Determine the (x, y) coordinate at the center of the cell enclosing the given text.  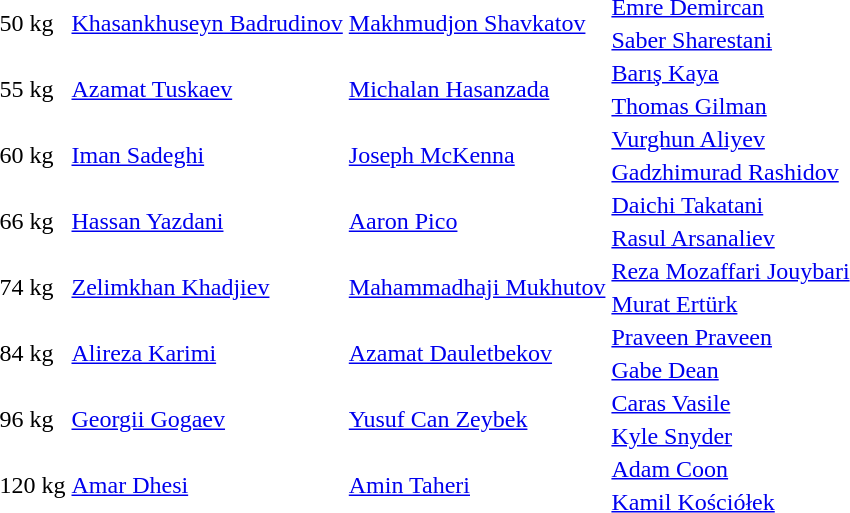
Azamat Dauletbekov (477, 354)
Mahammadhaji Mukhutov (477, 288)
Georgii Gogaev (207, 420)
Zelimkhan Khadjiev (207, 288)
Alireza Karimi (207, 354)
Yusuf Can Zeybek (477, 420)
Michalan Hasanzada (477, 90)
Hassan Yazdani (207, 222)
Azamat Tuskaev (207, 90)
Iman Sadeghi (207, 156)
Joseph McKenna (477, 156)
Aaron Pico (477, 222)
